Identify which cell holds the provided text, then report its [x, y] central coordinate. 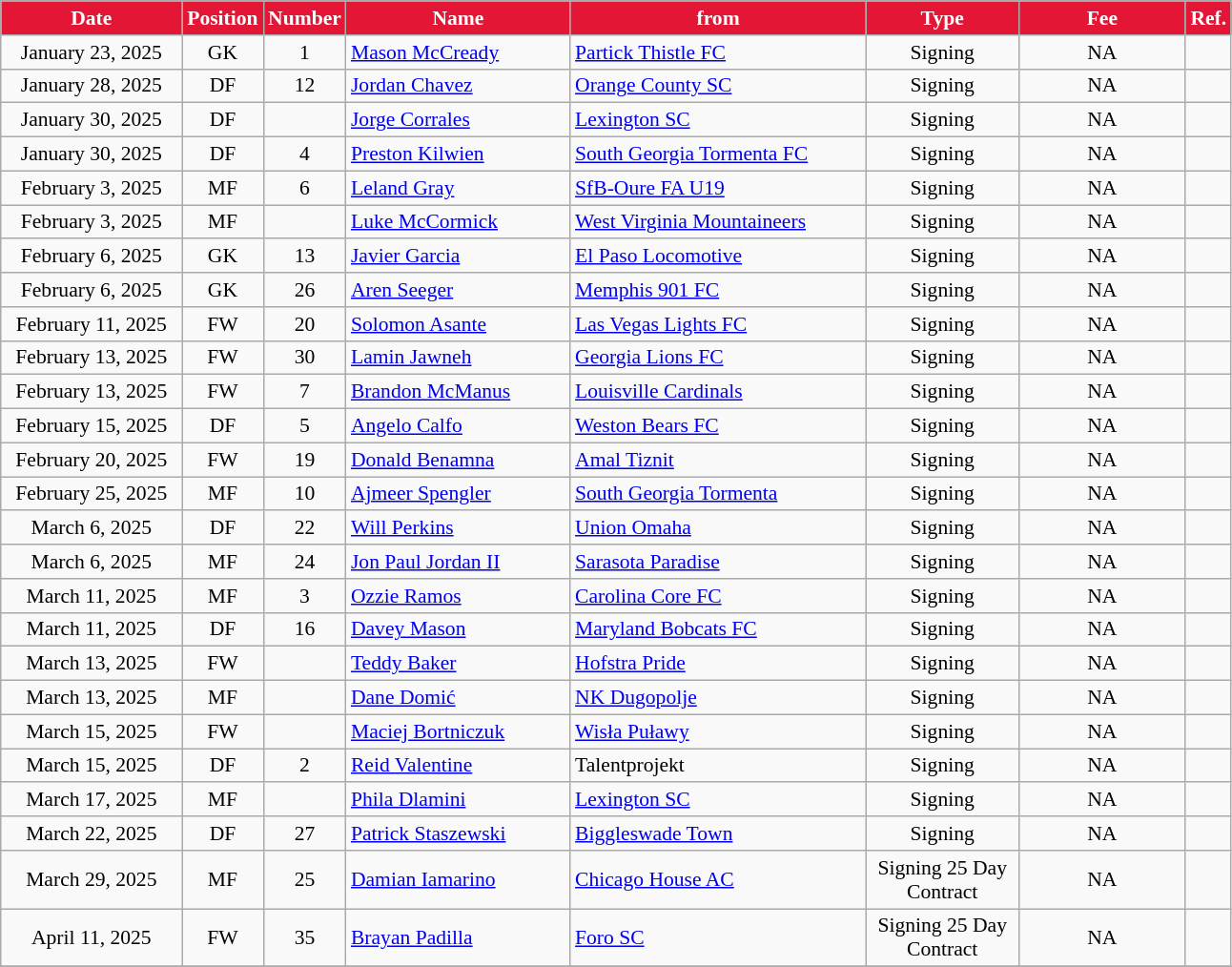
2 [305, 766]
January 23, 2025 [92, 52]
January 28, 2025 [92, 86]
Ozzie Ramos [458, 596]
10 [305, 494]
Partick Thistle FC [718, 52]
Leland Gray [458, 188]
from [718, 18]
March 17, 2025 [92, 800]
West Virginia Mountaineers [718, 222]
Las Vegas Lights FC [718, 324]
16 [305, 629]
Damian Iamarino [458, 879]
Ref. [1208, 18]
Orange County SC [718, 86]
El Paso Locomotive [718, 257]
Number [305, 18]
Fee [1102, 18]
Name [458, 18]
Maryland Bobcats FC [718, 629]
Sarasota Paradise [718, 562]
5 [305, 426]
Phila Dlamini [458, 800]
Hofstra Pride [718, 664]
19 [305, 460]
30 [305, 358]
Amal Tiznit [718, 460]
Wisła Puławy [718, 731]
Patrick Staszewski [458, 833]
22 [305, 528]
March 29, 2025 [92, 879]
Jon Paul Jordan II [458, 562]
March 22, 2025 [92, 833]
25 [305, 879]
Talentprojekt [718, 766]
Ajmeer Spengler [458, 494]
26 [305, 290]
24 [305, 562]
Type [942, 18]
Luke McCormick [458, 222]
Lamin Jawneh [458, 358]
SfB-Oure FA U19 [718, 188]
4 [305, 154]
Foro SC [718, 938]
Georgia Lions FC [718, 358]
February 20, 2025 [92, 460]
6 [305, 188]
Maciej Bortniczuk [458, 731]
35 [305, 938]
Biggleswade Town [718, 833]
Carolina Core FC [718, 596]
Weston Bears FC [718, 426]
12 [305, 86]
Union Omaha [718, 528]
Brayan Padilla [458, 938]
Brandon McManus [458, 392]
South Georgia Tormenta FC [718, 154]
27 [305, 833]
February 11, 2025 [92, 324]
South Georgia Tormenta [718, 494]
Dane Domić [458, 698]
Preston Kilwien [458, 154]
February 25, 2025 [92, 494]
Will Perkins [458, 528]
Solomon Asante [458, 324]
Javier Garcia [458, 257]
February 15, 2025 [92, 426]
Aren Seeger [458, 290]
Position [223, 18]
Davey Mason [458, 629]
20 [305, 324]
3 [305, 596]
Angelo Calfo [458, 426]
NK Dugopolje [718, 698]
Donald Benamna [458, 460]
Mason McCready [458, 52]
1 [305, 52]
Reid Valentine [458, 766]
April 11, 2025 [92, 938]
Jordan Chavez [458, 86]
Date [92, 18]
Chicago House AC [718, 879]
Teddy Baker [458, 664]
7 [305, 392]
Memphis 901 FC [718, 290]
Louisville Cardinals [718, 392]
Jorge Corrales [458, 120]
13 [305, 257]
